From the cell containing the given text, extract its center point as [X, Y] coordinate. 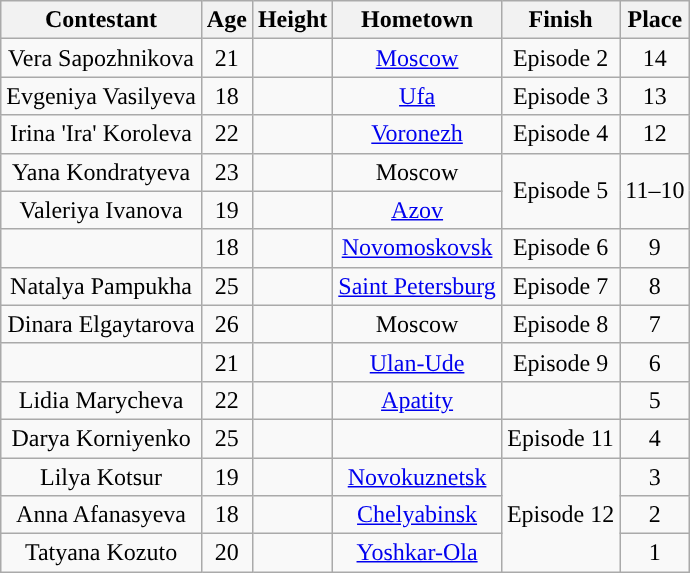
Episode 8 [560, 324]
11–10 [655, 191]
2 [655, 515]
Hometown [418, 20]
Contestant [102, 20]
Ulan-Ude [418, 362]
Vera Sapozhnikova [102, 58]
12 [655, 134]
Dinara Elgaytarova [102, 324]
Lidia Marycheva [102, 400]
Natalya Pampukha [102, 286]
Voronezh [418, 134]
1 [655, 553]
Yoshkar-Ola [418, 553]
Episode 7 [560, 286]
Darya Korniyenko [102, 438]
Age [226, 20]
Episode 5 [560, 191]
Chelyabinsk [418, 515]
Episode 3 [560, 96]
Evgeniya Vasilyeva [102, 96]
Episode 2 [560, 58]
Episode 11 [560, 438]
Irina 'Ira' Koroleva [102, 134]
Valeriya Ivanova [102, 210]
Novomoskovsk [418, 248]
4 [655, 438]
Place [655, 20]
8 [655, 286]
5 [655, 400]
7 [655, 324]
Finish [560, 20]
Novokuznetsk [418, 477]
20 [226, 553]
26 [226, 324]
Height [292, 20]
6 [655, 362]
Ufa [418, 96]
Yana Kondratyeva [102, 172]
Episode 9 [560, 362]
Episode 6 [560, 248]
3 [655, 477]
Saint Petersburg [418, 286]
14 [655, 58]
Apatity [418, 400]
Episode 12 [560, 515]
Lilya Kotsur [102, 477]
23 [226, 172]
Azov [418, 210]
13 [655, 96]
Episode 4 [560, 134]
Tatyana Kozuto [102, 553]
Anna Afanasyeva [102, 515]
9 [655, 248]
